Determine the (x, y) coordinate at the center of the cell enclosing the given text.  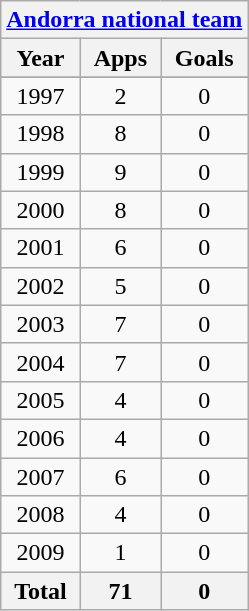
2001 (40, 248)
2 (120, 96)
1998 (40, 134)
Andorra national team (124, 20)
1 (120, 553)
Apps (120, 58)
2008 (40, 515)
Year (40, 58)
2003 (40, 324)
2006 (40, 438)
71 (120, 591)
Total (40, 591)
5 (120, 286)
1999 (40, 172)
Goals (204, 58)
2000 (40, 210)
1997 (40, 96)
2005 (40, 400)
9 (120, 172)
2009 (40, 553)
2002 (40, 286)
2004 (40, 362)
2007 (40, 477)
